Pinpoint the cell where the given text exists, returning its (X, Y) midpoint coordinate. 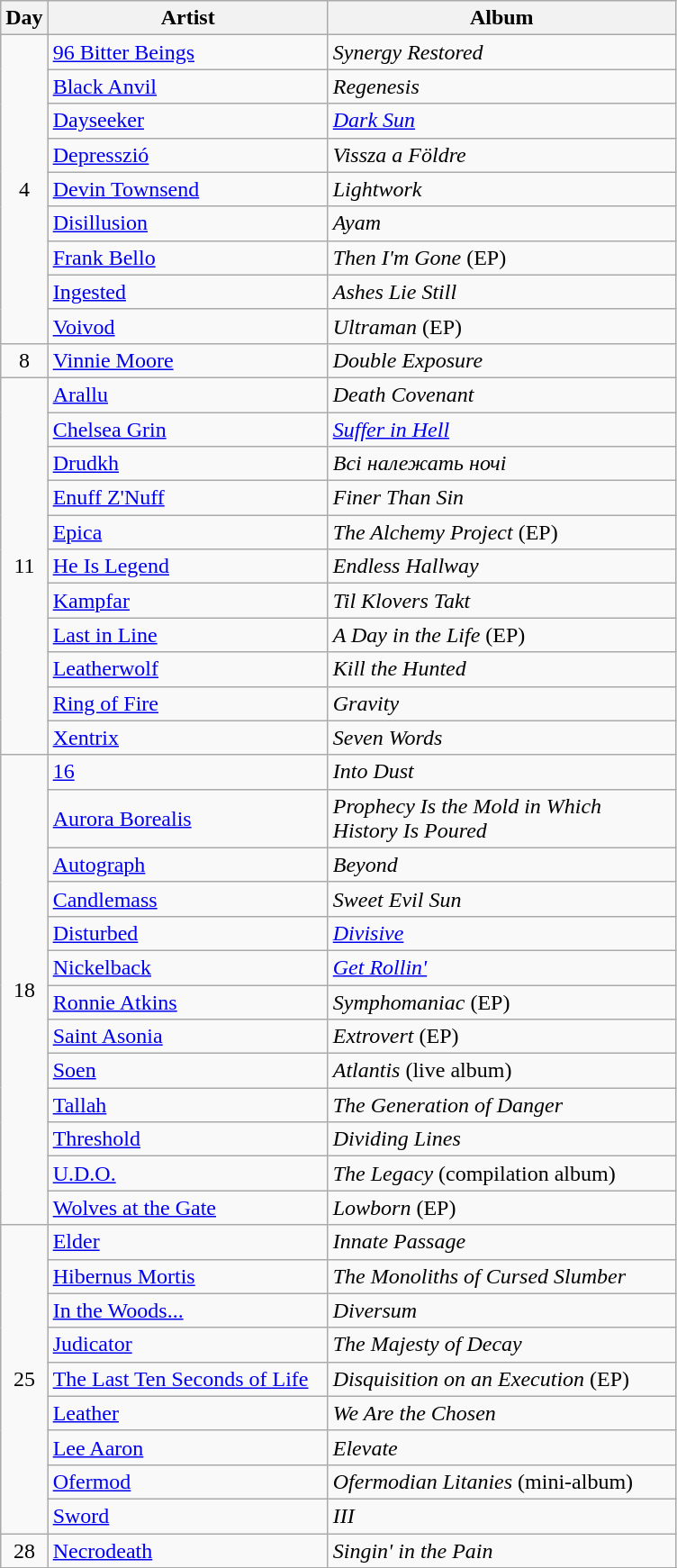
Sweet Evil Sun (501, 899)
Extrovert (EP) (501, 1037)
Soen (187, 1071)
The Monoliths of Cursed Slumber (501, 1276)
Hibernus Mortis (187, 1276)
Black Anvil (187, 86)
25 (24, 1380)
Depresszió (187, 155)
Sword (187, 1516)
In the Woods... (187, 1310)
Double Exposure (501, 360)
Atlantis (live album) (501, 1071)
Ofermod (187, 1482)
U.D.O. (187, 1174)
Leatherwolf (187, 669)
11 (24, 566)
Enuff Z'Nuff (187, 498)
Devin Townsend (187, 189)
Beyond (501, 865)
Chelsea Grin (187, 430)
Symphomaniac (EP) (501, 1002)
Ingested (187, 292)
Всі належать ночі (501, 464)
Endless Hallway (501, 566)
III (501, 1516)
Ofermodian Litanies (mini-album) (501, 1482)
Divisive (501, 933)
The Generation of Danger (501, 1105)
Gravity (501, 703)
Tallah (187, 1105)
Diversum (501, 1310)
Frank Bello (187, 258)
Necrodeath (187, 1550)
Judicator (187, 1345)
Saint Asonia (187, 1037)
Aurora Borealis (187, 818)
Kill the Hunted (501, 669)
The Alchemy Project (EP) (501, 532)
The Last Ten Seconds of Life (187, 1379)
Death Covenant (501, 394)
Epica (187, 532)
Dividing Lines (501, 1139)
Prophecy Is the Mold in Which History Is Poured (501, 818)
Synergy Restored (501, 52)
Disquisition on an Execution (EP) (501, 1379)
Ultraman (EP) (501, 326)
Ronnie Atkins (187, 1002)
Kampfar (187, 601)
Suffer in Hell (501, 430)
Autograph (187, 865)
Drudkh (187, 464)
4 (24, 189)
Xentrix (187, 738)
Dark Sun (501, 121)
Album (501, 18)
Dayseeker (187, 121)
Singin' in the Pain (501, 1550)
Disillusion (187, 223)
Last in Line (187, 635)
Disturbed (187, 933)
Leather (187, 1413)
16 (187, 772)
8 (24, 360)
18 (24, 990)
Seven Words (501, 738)
A Day in the Life (EP) (501, 635)
Ring of Fire (187, 703)
Vinnie Moore (187, 360)
Candlemass (187, 899)
Day (24, 18)
Voivod (187, 326)
We Are the Chosen (501, 1413)
Get Rollin' (501, 967)
Nickelback (187, 967)
Til Klovers Takt (501, 601)
Lightwork (501, 189)
Arallu (187, 394)
Vissza a Földre (501, 155)
Finer Than Sin (501, 498)
He Is Legend (187, 566)
The Majesty of Decay (501, 1345)
Innate Passage (501, 1242)
Then I'm Gone (EP) (501, 258)
Wolves at the Gate (187, 1208)
Regenesis (501, 86)
Elder (187, 1242)
Elevate (501, 1447)
The Legacy (compilation album) (501, 1174)
28 (24, 1550)
Artist (187, 18)
96 Bitter Beings (187, 52)
Lee Aaron (187, 1447)
Into Dust (501, 772)
Ashes Lie Still (501, 292)
Ayam (501, 223)
Threshold (187, 1139)
Lowborn (EP) (501, 1208)
